Extract the [x, y] coordinate from the center of the cell holding the provided text.  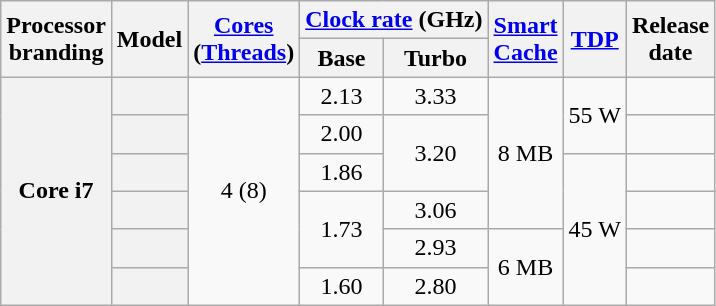
3.20 [436, 153]
3.33 [436, 96]
TDP [594, 39]
1.86 [342, 172]
2.80 [436, 286]
3.06 [436, 210]
Cores(Threads) [244, 39]
1.73 [342, 229]
Model [149, 39]
6 MB [526, 267]
Releasedate [670, 39]
Clock rate (GHz) [394, 20]
45 W [594, 229]
2.13 [342, 96]
SmartCache [526, 39]
1.60 [342, 286]
4 (8) [244, 191]
Core i7 [56, 191]
2.00 [342, 134]
Base [342, 58]
2.93 [436, 248]
Processorbranding [56, 39]
Turbo [436, 58]
55 W [594, 115]
8 MB [526, 153]
